Capture the cell that displays the provided text and extract its [X, Y] central coordinate. 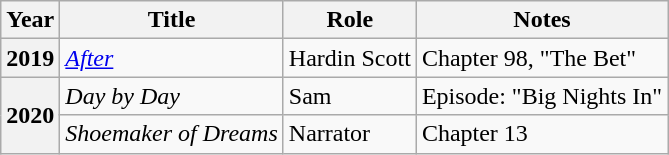
Year [30, 20]
Title [172, 20]
Role [350, 20]
Episode: "Big Nights In" [542, 96]
2019 [30, 58]
Sam [350, 96]
Shoemaker of Dreams [172, 134]
Day by Day [172, 96]
2020 [30, 115]
Chapter 13 [542, 134]
After [172, 58]
Hardin Scott [350, 58]
Notes [542, 20]
Chapter 98, "The Bet" [542, 58]
Narrator [350, 134]
